Search for the cell housing the specified text and yield its (x, y) center coordinate. 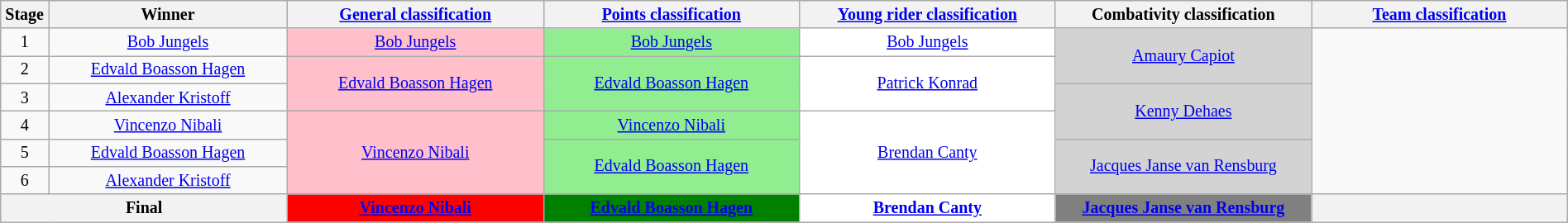
Stage (25, 15)
Final (144, 208)
Amaury Capiot (1183, 56)
Combativity classification (1183, 15)
Young rider classification (928, 15)
5 (25, 152)
Patrick Konrad (928, 84)
4 (25, 126)
2 (25, 69)
General classification (415, 15)
6 (25, 180)
Winner (169, 15)
Points classification (672, 15)
3 (25, 97)
Kenny Dehaes (1183, 111)
1 (25, 43)
Team classification (1440, 15)
